Capture the cell that displays the provided text and extract its [X, Y] central coordinate. 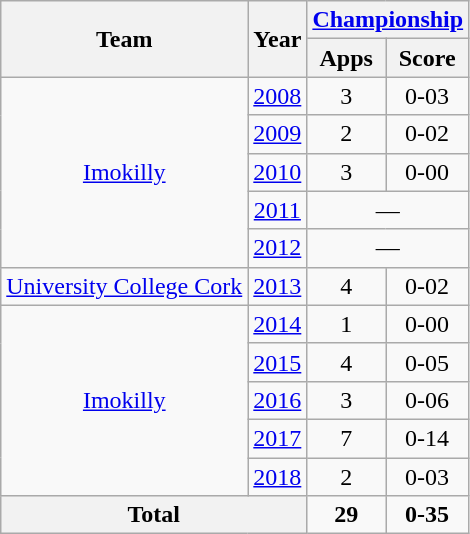
Score [428, 58]
2009 [278, 134]
2010 [278, 172]
2016 [278, 400]
2012 [278, 248]
2018 [278, 477]
0-35 [428, 515]
Championship [388, 20]
Team [124, 39]
2017 [278, 438]
0-06 [428, 400]
0-05 [428, 362]
2015 [278, 362]
2008 [278, 96]
29 [346, 515]
7 [346, 438]
University College Cork [124, 286]
Total [154, 515]
2011 [278, 210]
2014 [278, 324]
1 [346, 324]
Apps [346, 58]
2013 [278, 286]
Year [278, 39]
0-14 [428, 438]
